Locate the cell with the specified text and output its [x, y] center coordinate. 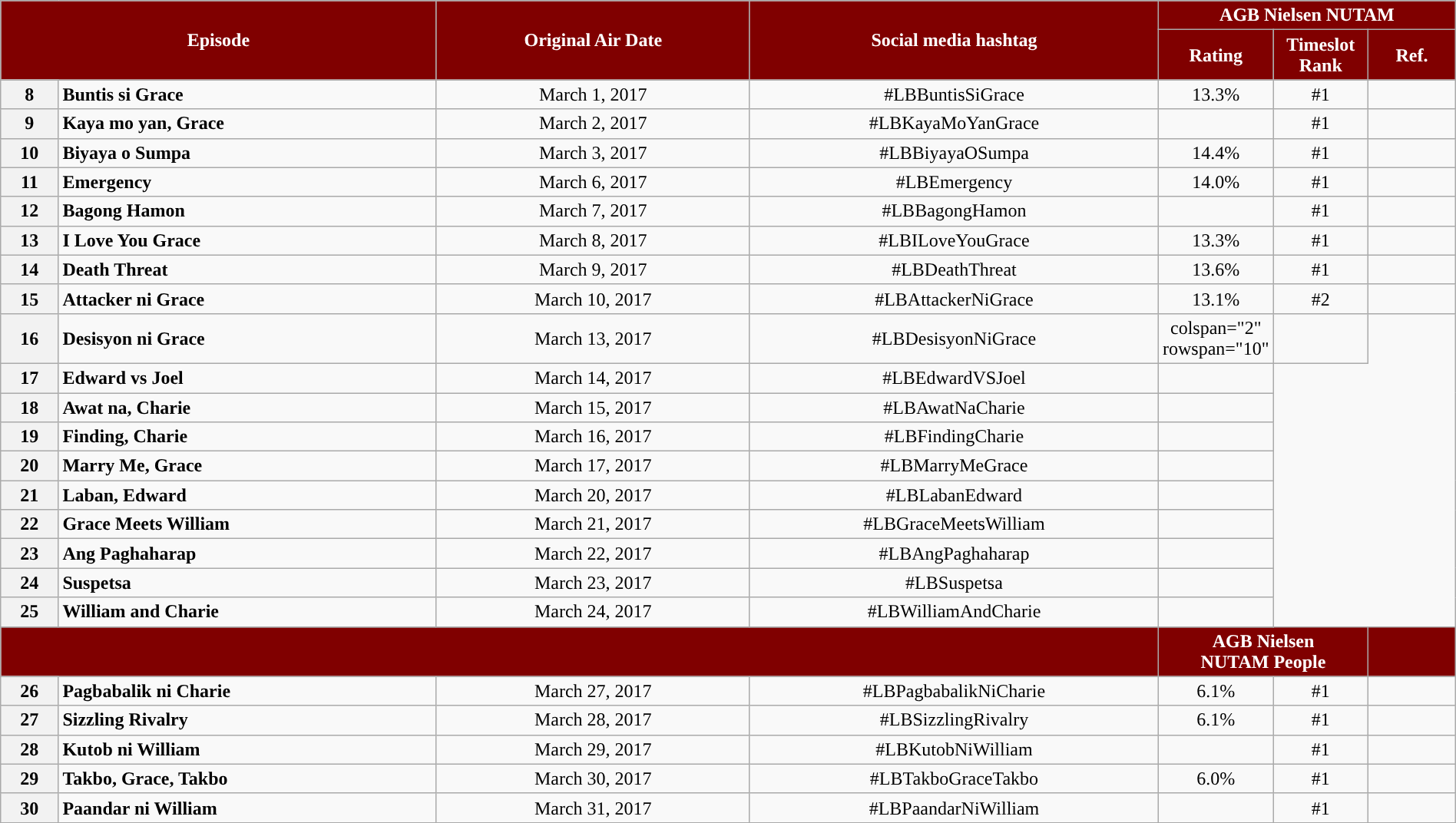
March 27, 2017 [593, 691]
25 [29, 612]
13.1% [1216, 299]
#LBBuntisSiGrace [954, 94]
March 17, 2017 [593, 466]
#LBSuspetsa [954, 583]
March 21, 2017 [593, 524]
6.0% [1216, 778]
Finding, Charie [247, 437]
colspan="2" rowspan="10" [1216, 338]
#LBWilliamAndCharie [954, 612]
#LBILoveYouGrace [954, 240]
#LBPaandarNiWilliam [954, 808]
#LBDesisyonNiGrace [954, 338]
Marry Me, Grace [247, 466]
AGB NielsenNUTAM People [1262, 651]
March 10, 2017 [593, 299]
14.4% [1216, 153]
Ref. [1412, 55]
March 28, 2017 [593, 720]
#LBGraceMeetsWilliam [954, 524]
#LBPagbabalikNiCharie [954, 691]
#LBBagongHamon [954, 211]
Awat na, Charie [247, 408]
March 22, 2017 [593, 554]
Ang Paghaharap [247, 554]
Emergency [247, 182]
20 [29, 466]
#LBEmergency [954, 182]
28 [29, 749]
9 [29, 124]
10 [29, 153]
13.6% [1216, 269]
March 9, 2017 [593, 269]
26 [29, 691]
Original Air Date [593, 40]
#LBKutobNiWilliam [954, 749]
March 15, 2017 [593, 408]
23 [29, 554]
March 1, 2017 [593, 94]
March 8, 2017 [593, 240]
14.0% [1216, 182]
22 [29, 524]
Suspetsa [247, 583]
27 [29, 720]
March 16, 2017 [593, 437]
14 [29, 269]
March 30, 2017 [593, 778]
Kaya mo yan, Grace [247, 124]
21 [29, 495]
Death Threat [247, 269]
March 20, 2017 [593, 495]
17 [29, 378]
#LBAngPaghaharap [954, 554]
I Love You Grace [247, 240]
Rating [1216, 55]
Bagong Hamon [247, 211]
18 [29, 408]
Social media hashtag [954, 40]
William and Charie [247, 612]
#LBAwatNaCharie [954, 408]
29 [29, 778]
#LBAttackerNiGrace [954, 299]
#LBEdwardVSJoel [954, 378]
#LBFindingCharie [954, 437]
Buntis si Grace [247, 94]
Biyaya o Sumpa [247, 153]
March 24, 2017 [593, 612]
Episode [218, 40]
Takbo, Grace, Takbo [247, 778]
March 7, 2017 [593, 211]
11 [29, 182]
#LBLabanEdward [954, 495]
Pagbabalik ni Charie [247, 691]
19 [29, 437]
March 2, 2017 [593, 124]
#LBMarryMeGrace [954, 466]
March 29, 2017 [593, 749]
30 [29, 808]
Grace Meets William [247, 524]
March 3, 2017 [593, 153]
12 [29, 211]
#LBTakboGraceTakbo [954, 778]
Sizzling Rivalry [247, 720]
Laban, Edward [247, 495]
8 [29, 94]
Attacker ni Grace [247, 299]
#2 [1321, 299]
Desisyon ni Grace [247, 338]
#LBBiyayaOSumpa [954, 153]
24 [29, 583]
13 [29, 240]
#LBDeathThreat [954, 269]
#LBSizzlingRivalry [954, 720]
Kutob ni William [247, 749]
March 13, 2017 [593, 338]
TimeslotRank [1321, 55]
Paandar ni William [247, 808]
March 31, 2017 [593, 808]
16 [29, 338]
15 [29, 299]
March 14, 2017 [593, 378]
AGB Nielsen NUTAM [1307, 15]
March 23, 2017 [593, 583]
Edward vs Joel [247, 378]
March 6, 2017 [593, 182]
#LBKayaMoYanGrace [954, 124]
